Capture the cell that displays the provided text and extract its [x, y] central coordinate. 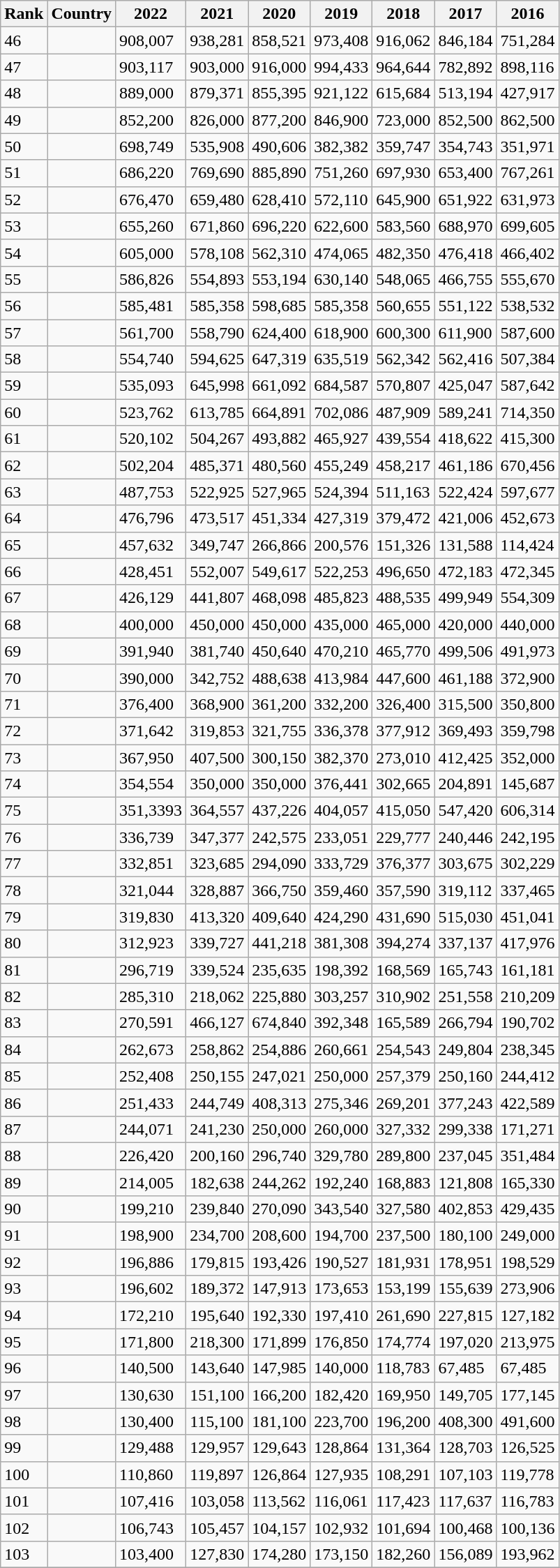
605,000 [151, 253]
172,210 [151, 1315]
261,690 [403, 1315]
465,927 [342, 439]
441,218 [279, 943]
269,201 [403, 1103]
68 [24, 625]
504,267 [218, 439]
441,807 [218, 598]
431,690 [403, 917]
107,103 [466, 1474]
59 [24, 386]
488,638 [279, 678]
361,200 [279, 704]
490,606 [279, 147]
92 [24, 1262]
558,790 [218, 333]
473,517 [218, 518]
155,639 [466, 1289]
364,557 [218, 811]
476,796 [151, 518]
71 [24, 704]
182,260 [403, 1554]
161,181 [527, 970]
671,860 [218, 226]
56 [24, 306]
312,923 [151, 943]
177,145 [527, 1395]
474,065 [342, 253]
100,136 [527, 1528]
392,348 [342, 1023]
100 [24, 1474]
260,000 [342, 1129]
409,640 [279, 917]
198,900 [151, 1236]
79 [24, 917]
480,560 [279, 465]
218,300 [218, 1342]
466,402 [527, 253]
369,493 [466, 731]
336,739 [151, 837]
661,092 [279, 386]
105,457 [218, 1528]
166,200 [279, 1395]
379,472 [403, 518]
84 [24, 1050]
242,195 [527, 837]
130,630 [151, 1395]
451,334 [279, 518]
247,021 [279, 1076]
251,433 [151, 1103]
Rank [24, 14]
488,535 [403, 598]
195,640 [218, 1315]
96 [24, 1368]
376,400 [151, 704]
347,377 [218, 837]
104,157 [279, 1528]
332,851 [151, 864]
339,727 [218, 943]
898,116 [527, 67]
485,823 [342, 598]
106,743 [151, 1528]
354,554 [151, 784]
117,423 [403, 1501]
2019 [342, 14]
99 [24, 1448]
53 [24, 226]
562,342 [403, 359]
108,291 [403, 1474]
165,589 [403, 1023]
350,800 [527, 704]
606,314 [527, 811]
921,122 [342, 94]
561,700 [151, 333]
128,864 [342, 1448]
237,045 [466, 1156]
329,780 [342, 1156]
130,400 [151, 1421]
165,330 [527, 1183]
635,519 [342, 359]
343,540 [342, 1209]
61 [24, 439]
916,000 [279, 67]
461,188 [466, 678]
275,346 [342, 1103]
472,345 [527, 572]
273,906 [527, 1289]
647,319 [279, 359]
197,020 [466, 1342]
336,378 [342, 731]
235,635 [279, 970]
670,456 [527, 465]
193,962 [527, 1554]
244,071 [151, 1129]
266,866 [279, 545]
131,364 [403, 1448]
562,310 [279, 253]
151,100 [218, 1395]
326,400 [403, 704]
189,372 [218, 1289]
52 [24, 200]
651,922 [466, 200]
688,970 [466, 226]
242,575 [279, 837]
487,753 [151, 492]
51 [24, 173]
273,010 [403, 757]
249,804 [466, 1050]
60 [24, 412]
589,241 [466, 412]
572,110 [342, 200]
359,798 [527, 731]
377,243 [466, 1103]
190,702 [527, 1023]
233,051 [342, 837]
862,500 [527, 120]
855,395 [279, 94]
496,650 [403, 572]
46 [24, 40]
258,862 [218, 1050]
254,543 [403, 1050]
583,560 [403, 226]
75 [24, 811]
214,005 [151, 1183]
560,655 [403, 306]
420,000 [466, 625]
522,253 [342, 572]
303,675 [466, 864]
554,309 [527, 598]
491,973 [527, 651]
169,950 [403, 1395]
357,590 [403, 890]
270,591 [151, 1023]
466,755 [466, 279]
149,705 [466, 1395]
72 [24, 731]
339,524 [218, 970]
555,670 [527, 279]
686,220 [151, 173]
562,416 [466, 359]
382,382 [342, 147]
372,900 [527, 678]
319,830 [151, 917]
303,257 [342, 996]
697,930 [403, 173]
208,600 [279, 1236]
126,525 [527, 1448]
381,308 [342, 943]
118,783 [403, 1368]
90 [24, 1209]
107,416 [151, 1501]
229,777 [403, 837]
487,909 [403, 412]
429,435 [527, 1209]
502,204 [151, 465]
49 [24, 120]
103,400 [151, 1554]
182,420 [342, 1395]
547,420 [466, 811]
98 [24, 1421]
82 [24, 996]
491,600 [527, 1421]
2016 [527, 14]
458,217 [403, 465]
415,300 [527, 439]
147,913 [279, 1289]
328,887 [218, 890]
48 [24, 94]
194,700 [342, 1236]
470,210 [342, 651]
179,815 [218, 1262]
Country [82, 14]
327,332 [403, 1129]
225,880 [279, 996]
630,140 [342, 279]
2018 [403, 14]
260,661 [342, 1050]
466,127 [218, 1023]
554,740 [151, 359]
204,891 [466, 784]
58 [24, 359]
412,425 [466, 757]
417,976 [527, 943]
376,377 [403, 864]
174,774 [403, 1342]
548,065 [403, 279]
103 [24, 1554]
846,900 [342, 120]
674,840 [279, 1023]
257,379 [403, 1076]
439,554 [403, 439]
628,410 [279, 200]
143,640 [218, 1368]
424,290 [342, 917]
587,642 [527, 386]
351,3393 [151, 811]
252,408 [151, 1076]
408,313 [279, 1103]
407,500 [218, 757]
549,617 [279, 572]
714,350 [527, 412]
482,350 [403, 253]
600,300 [403, 333]
2020 [279, 14]
55 [24, 279]
119,778 [527, 1474]
116,061 [342, 1501]
327,580 [403, 1209]
723,000 [403, 120]
782,892 [466, 67]
400,000 [151, 625]
93 [24, 1289]
751,284 [527, 40]
192,330 [279, 1315]
310,902 [403, 996]
171,271 [527, 1129]
321,044 [151, 890]
552,007 [218, 572]
511,163 [403, 492]
119,897 [218, 1474]
102 [24, 1528]
499,949 [466, 598]
54 [24, 253]
196,200 [403, 1421]
250,155 [218, 1076]
57 [24, 333]
174,280 [279, 1554]
145,687 [527, 784]
631,973 [527, 200]
319,112 [466, 890]
751,260 [342, 173]
117,637 [466, 1501]
767,261 [527, 173]
100,468 [466, 1528]
522,925 [218, 492]
197,410 [342, 1315]
127,182 [527, 1315]
377,912 [403, 731]
2021 [218, 14]
226,420 [151, 1156]
302,665 [403, 784]
585,481 [151, 306]
244,262 [279, 1183]
182,638 [218, 1183]
192,240 [342, 1183]
390,000 [151, 678]
140,000 [342, 1368]
77 [24, 864]
428,451 [151, 572]
570,807 [403, 386]
522,424 [466, 492]
95 [24, 1342]
381,740 [218, 651]
846,184 [466, 40]
102,932 [342, 1528]
916,062 [403, 40]
664,891 [279, 412]
493,882 [279, 439]
622,600 [342, 226]
85 [24, 1076]
425,047 [466, 386]
227,815 [466, 1315]
351,484 [527, 1156]
103,058 [218, 1501]
698,749 [151, 147]
413,984 [342, 678]
78 [24, 890]
69 [24, 651]
66 [24, 572]
165,743 [466, 970]
513,194 [466, 94]
457,632 [151, 545]
468,098 [279, 598]
376,441 [342, 784]
302,229 [527, 864]
684,587 [342, 386]
223,700 [342, 1421]
852,200 [151, 120]
551,122 [466, 306]
696,220 [279, 226]
520,102 [151, 439]
97 [24, 1395]
408,300 [466, 1421]
461,186 [466, 465]
299,338 [466, 1129]
391,940 [151, 651]
181,931 [403, 1262]
877,200 [279, 120]
437,226 [279, 811]
465,000 [403, 625]
903,000 [218, 67]
421,006 [466, 518]
452,673 [527, 518]
70 [24, 678]
394,274 [403, 943]
198,392 [342, 970]
342,752 [218, 678]
908,007 [151, 40]
237,500 [403, 1236]
198,529 [527, 1262]
321,755 [279, 731]
244,749 [218, 1103]
597,677 [527, 492]
140,500 [151, 1368]
586,826 [151, 279]
332,200 [342, 704]
435,000 [342, 625]
127,830 [218, 1554]
598,685 [279, 306]
427,917 [527, 94]
418,622 [466, 439]
91 [24, 1236]
250,160 [466, 1076]
239,840 [218, 1209]
168,883 [403, 1183]
80 [24, 943]
116,783 [527, 1501]
83 [24, 1023]
337,465 [527, 890]
594,625 [218, 359]
524,394 [342, 492]
173,653 [342, 1289]
645,998 [218, 386]
196,602 [151, 1289]
659,480 [218, 200]
266,794 [466, 1023]
645,900 [403, 200]
885,890 [279, 173]
702,086 [342, 412]
359,460 [342, 890]
769,690 [218, 173]
129,957 [218, 1448]
296,740 [279, 1156]
244,412 [527, 1076]
366,750 [279, 890]
50 [24, 147]
251,558 [466, 996]
615,684 [403, 94]
527,965 [279, 492]
200,160 [218, 1156]
538,532 [527, 306]
289,800 [403, 1156]
415,050 [403, 811]
270,090 [279, 1209]
889,000 [151, 94]
535,908 [218, 147]
359,747 [403, 147]
74 [24, 784]
499,506 [466, 651]
351,971 [527, 147]
2022 [151, 14]
451,041 [527, 917]
655,260 [151, 226]
218,062 [218, 996]
315,500 [466, 704]
426,129 [151, 598]
422,589 [527, 1103]
213,975 [527, 1342]
515,030 [466, 917]
440,000 [527, 625]
200,576 [342, 545]
47 [24, 67]
249,000 [527, 1236]
62 [24, 465]
240,446 [466, 837]
973,408 [342, 40]
333,729 [342, 864]
337,137 [466, 943]
587,600 [527, 333]
285,310 [151, 996]
404,057 [342, 811]
402,853 [466, 1209]
618,900 [342, 333]
63 [24, 492]
110,860 [151, 1474]
129,643 [279, 1448]
319,853 [218, 731]
624,400 [279, 333]
196,886 [151, 1262]
450,640 [279, 651]
611,900 [466, 333]
171,800 [151, 1342]
368,900 [218, 704]
190,527 [342, 1262]
115,100 [218, 1421]
964,644 [403, 67]
455,249 [342, 465]
382,370 [342, 757]
903,117 [151, 67]
101,694 [403, 1528]
879,371 [218, 94]
676,470 [151, 200]
153,199 [403, 1289]
81 [24, 970]
262,673 [151, 1050]
168,569 [403, 970]
300,150 [279, 757]
352,000 [527, 757]
210,209 [527, 996]
2017 [466, 14]
129,488 [151, 1448]
181,100 [279, 1421]
88 [24, 1156]
485,371 [218, 465]
413,320 [218, 917]
826,000 [218, 120]
323,685 [218, 864]
852,500 [466, 120]
367,950 [151, 757]
151,326 [403, 545]
65 [24, 545]
507,384 [527, 359]
101 [24, 1501]
178,951 [466, 1262]
89 [24, 1183]
127,935 [342, 1474]
553,194 [279, 279]
294,090 [279, 864]
234,700 [218, 1236]
994,433 [342, 67]
465,770 [403, 651]
447,600 [403, 678]
554,893 [218, 279]
241,230 [218, 1129]
76 [24, 837]
193,426 [279, 1262]
180,100 [466, 1236]
296,719 [151, 970]
128,703 [466, 1448]
354,743 [466, 147]
653,400 [466, 173]
371,642 [151, 731]
199,210 [151, 1209]
173,150 [342, 1554]
131,588 [466, 545]
427,319 [342, 518]
238,345 [527, 1050]
699,605 [527, 226]
535,093 [151, 386]
523,762 [151, 412]
73 [24, 757]
613,785 [218, 412]
64 [24, 518]
472,183 [466, 572]
349,747 [218, 545]
87 [24, 1129]
254,886 [279, 1050]
67 [24, 598]
114,424 [527, 545]
113,562 [279, 1501]
578,108 [218, 253]
938,281 [218, 40]
858,521 [279, 40]
94 [24, 1315]
147,985 [279, 1368]
171,899 [279, 1342]
156,089 [466, 1554]
176,850 [342, 1342]
86 [24, 1103]
476,418 [466, 253]
121,808 [466, 1183]
126,864 [279, 1474]
